Determine the [x, y] coordinate at the center of the cell enclosing the given text.  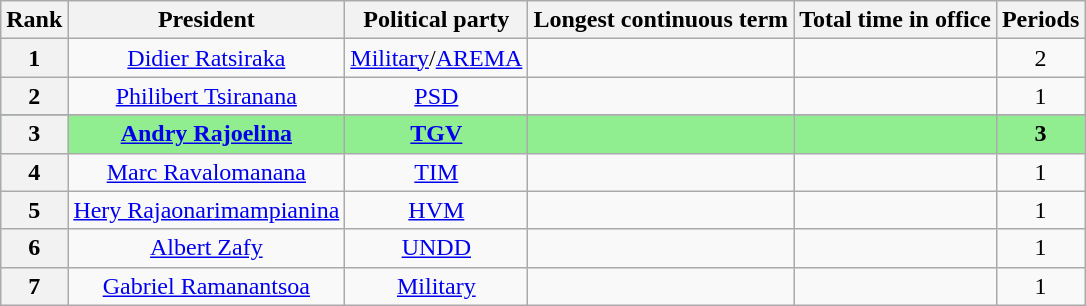
Didier Ratsiraka [206, 58]
UNDD [436, 248]
Marc Ravalomanana [206, 172]
5 [34, 210]
Political party [436, 20]
Rank [34, 20]
President [206, 20]
Philibert Tsiranana [206, 96]
6 [34, 248]
Gabriel Ramanantsoa [206, 286]
7 [34, 286]
Military/AREMA [436, 58]
Hery Rajaonarimampianina [206, 210]
Total time in office [896, 20]
Andry Rajoelina [206, 134]
Military [436, 286]
TIM [436, 172]
Albert Zafy [206, 248]
4 [34, 172]
Longest continuous term [661, 20]
Periods [1040, 20]
PSD [436, 96]
HVM [436, 210]
TGV [436, 134]
